Find where the given text appears and provide that cell's center as (x, y) coordinate. 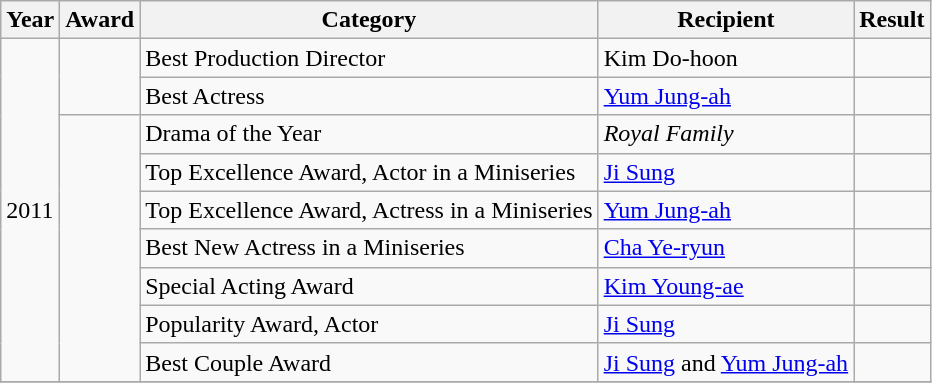
Kim Young-ae (726, 286)
Best Actress (369, 96)
Top Excellence Award, Actor in a Miniseries (369, 172)
Special Acting Award (369, 286)
Popularity Award, Actor (369, 324)
Cha Ye-ryun (726, 248)
Category (369, 20)
Best Production Director (369, 58)
Best New Actress in a Miniseries (369, 248)
Recipient (726, 20)
Award (100, 20)
Drama of the Year (369, 134)
Year (30, 20)
Ji Sung and Yum Jung-ah (726, 362)
Top Excellence Award, Actress in a Miniseries (369, 210)
Kim Do-hoon (726, 58)
Royal Family (726, 134)
2011 (30, 210)
Best Couple Award (369, 362)
Result (892, 20)
